Detect which cell encompasses the target text, then output its (X, Y) center coordinate. 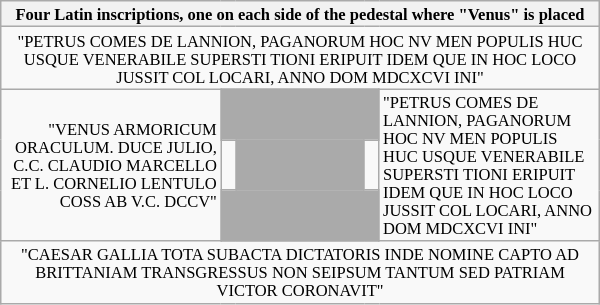
"VENUS ARMORICUM ORACULUM. DUCE JULIO, C.C. CLAUDIO MARCELLO ET L. CORNELIO LENTULO COSS AB V.C. DCCV" (111, 165)
"CAESAR GALLIA TOTA SUBACTA DICTATORIS INDE NOMINE CAPTO AD BRITTANIAM TRANSGRESSUS NON SEIPSUM TANTUM SED PATRIAM VICTOR CORONAVIT" (300, 272)
Four Latin inscriptions, one on each side of the pedestal where "Venus" is placed (300, 14)
